Pinpoint the cell where the given text exists, returning its [x, y] midpoint coordinate. 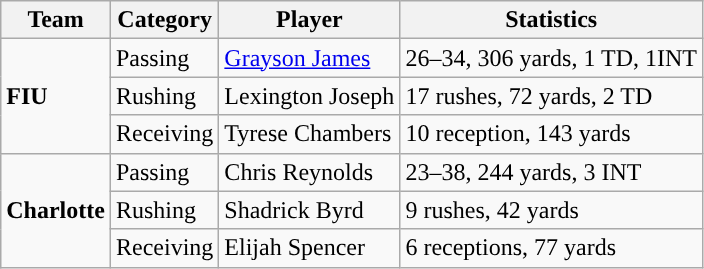
Charlotte [56, 210]
Shadrick Byrd [310, 210]
Elijah Spencer [310, 248]
Statistics [552, 20]
Category [164, 20]
Player [310, 20]
9 rushes, 42 yards [552, 210]
10 reception, 143 yards [552, 134]
Grayson James [310, 58]
23–38, 244 yards, 3 INT [552, 172]
Chris Reynolds [310, 172]
Team [56, 20]
6 receptions, 77 yards [552, 248]
Lexington Joseph [310, 96]
FIU [56, 96]
26–34, 306 yards, 1 TD, 1INT [552, 58]
17 rushes, 72 yards, 2 TD [552, 96]
Tyrese Chambers [310, 134]
